Search for the cell housing the specified text and yield its [X, Y] center coordinate. 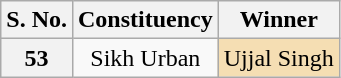
53 [37, 58]
Winner [278, 20]
Constituency [145, 20]
S. No. [37, 20]
Sikh Urban [145, 58]
Ujjal Singh [278, 58]
